Locate the cell with the specified text and output its (X, Y) center coordinate. 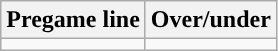
Pregame line (74, 20)
Over/under (210, 20)
